Pinpoint the cell where the given text exists, returning its (x, y) midpoint coordinate. 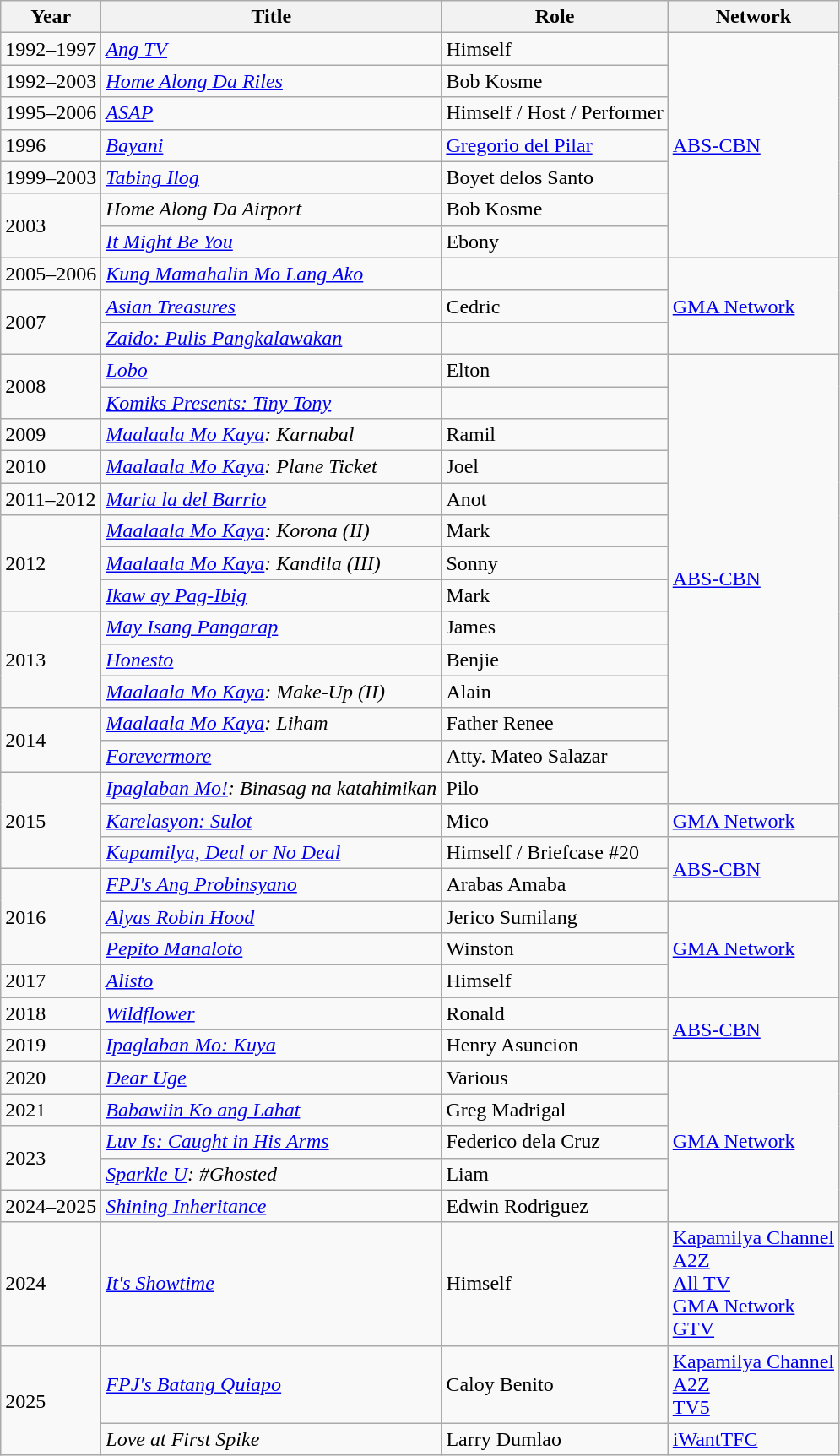
Wildflower (272, 1013)
2017 (51, 981)
Larry Dumlao (555, 1439)
Atty. Mateo Salazar (555, 756)
Honesto (272, 660)
Maria la del Barrio (272, 499)
Ebony (555, 242)
2014 (51, 740)
Kapamilya ChannelA2ZTV5 (753, 1384)
2011–2012 (51, 499)
FPJ's Batang Quiapo (272, 1384)
Boyet delos Santo (555, 177)
2003 (51, 225)
Ipaglaban Mo: Kuya (272, 1046)
Home Along Da Airport (272, 209)
James (555, 627)
Ipaglaban Mo!: Binasag na katahimikan (272, 788)
1999–2003 (51, 177)
Maalaala Mo Kaya: Liham (272, 724)
Kapamilya, Deal or No Deal (272, 852)
Father Renee (555, 724)
Karelasyon: Sulot (272, 820)
Love at First Spike (272, 1439)
Network (753, 17)
2015 (51, 820)
Tabing Ilog (272, 177)
Pepito Manaloto (272, 949)
2018 (51, 1013)
It's Showtime (272, 1284)
2025 (51, 1400)
2009 (51, 435)
Winston (555, 949)
Joel (555, 467)
1992–2003 (51, 81)
2005–2006 (51, 274)
May Isang Pangarap (272, 627)
It Might Be You (272, 242)
Federico dela Cruz (555, 1142)
Various (555, 1078)
2023 (51, 1158)
ASAP (272, 113)
Mico (555, 820)
Maalaala Mo Kaya: Plane Ticket (272, 467)
Kapamilya ChannelA2ZAll TVGMA NetworkGTV (753, 1284)
2008 (51, 386)
Benjie (555, 660)
Elton (555, 370)
Ronald (555, 1013)
2016 (51, 916)
2021 (51, 1110)
1992–1997 (51, 49)
Anot (555, 499)
Sparkle U: #Ghosted (272, 1174)
Cedric (555, 306)
Home Along Da Riles (272, 81)
Lobo (272, 370)
Maalaala Mo Kaya: Korona (II) (272, 531)
Alain (555, 692)
Role (555, 17)
2024–2025 (51, 1206)
Title (272, 17)
2020 (51, 1078)
Zaido: Pulis Pangkalawakan (272, 338)
Maalaala Mo Kaya: Kandila (III) (272, 563)
Himself / Briefcase #20 (555, 852)
Komiks Presents: Tiny Tony (272, 403)
2007 (51, 322)
iWantTFC (753, 1439)
Ikaw ay Pag-Ibig (272, 595)
FPJ's Ang Probinsyano (272, 884)
2010 (51, 467)
Kung Mamahalin Mo Lang Ako (272, 274)
Henry Asuncion (555, 1046)
Ang TV (272, 49)
2013 (51, 660)
2019 (51, 1046)
Babawiin Ko ang Lahat (272, 1110)
Forevermore (272, 756)
Jerico Sumilang (555, 916)
Asian Treasures (272, 306)
Greg Madrigal (555, 1110)
2024 (51, 1284)
Sonny (555, 563)
Himself / Host / Performer (555, 113)
1996 (51, 145)
Bayani (272, 145)
Dear Uge (272, 1078)
Shining Inheritance (272, 1206)
Pilo (555, 788)
Edwin Rodriguez (555, 1206)
Alyas Robin Hood (272, 916)
1995–2006 (51, 113)
2012 (51, 563)
Maalaala Mo Kaya: Karnabal (272, 435)
Ramil (555, 435)
Year (51, 17)
Luv Is: Caught in His Arms (272, 1142)
Arabas Amaba (555, 884)
Gregorio del Pilar (555, 145)
Liam (555, 1174)
Caloy Benito (555, 1384)
Maalaala Mo Kaya: Make-Up (II) (272, 692)
Alisto (272, 981)
